Find where the given text appears and provide that cell's center as [x, y] coordinate. 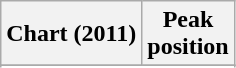
Peakposition [188, 34]
Chart (2011) [72, 34]
